Scan for the cell matching the given text and deliver its [X, Y] coordinate at center. 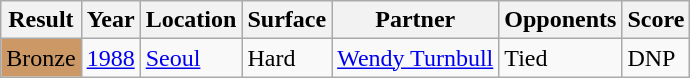
Tied [560, 58]
DNP [656, 58]
Year [110, 20]
Seoul [191, 58]
Bronze [41, 58]
Hard [287, 58]
Result [41, 20]
Partner [416, 20]
Location [191, 20]
Wendy Turnbull [416, 58]
1988 [110, 58]
Surface [287, 20]
Score [656, 20]
Opponents [560, 20]
